Detect which cell encompasses the target text, then output its [X, Y] center coordinate. 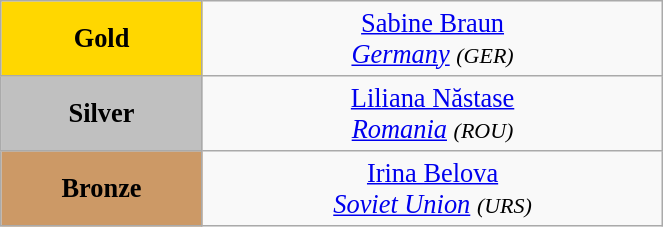
Gold [102, 38]
Irina BelovaSoviet Union (URS) [432, 188]
Sabine BraunGermany (GER) [432, 38]
Bronze [102, 188]
Liliana NăstaseRomania (ROU) [432, 112]
Silver [102, 112]
